Locate the cell with the specified text and output its [x, y] center coordinate. 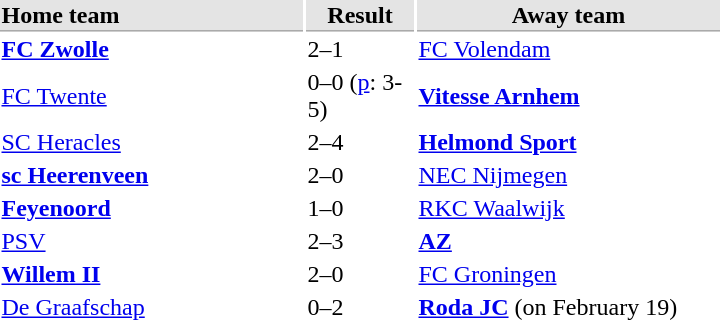
FC Groningen [568, 275]
AZ [568, 241]
2–4 [360, 143]
2–1 [360, 49]
SC Heracles [152, 143]
FC Volendam [568, 49]
Home team [152, 16]
NEC Nijmegen [568, 175]
FC Twente [152, 96]
FC Zwolle [152, 49]
Willem II [152, 275]
1–0 [360, 209]
Away team [568, 16]
Feyenoord [152, 209]
Vitesse Arnhem [568, 96]
sc Heerenveen [152, 175]
RKC Waalwijk [568, 209]
Result [360, 16]
Helmond Sport [568, 143]
2–3 [360, 241]
PSV [152, 241]
0–0 (p: 3-5) [360, 96]
